Find where the given text appears and provide that cell's center as (X, Y) coordinate. 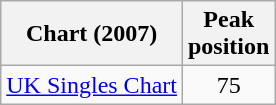
75 (228, 85)
Chart (2007) (92, 34)
Peakposition (228, 34)
UK Singles Chart (92, 85)
